Output the [X, Y] coordinate of the center of the cell containing the given text.  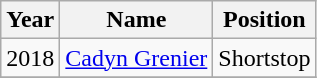
2018 [30, 58]
Name [136, 20]
Year [30, 20]
Cadyn Grenier [136, 58]
Position [264, 20]
Shortstop [264, 58]
